Scan for the cell matching the given text and deliver its [X, Y] coordinate at center. 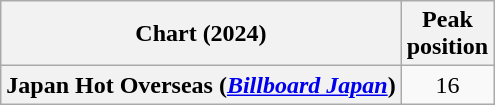
Chart (2024) [201, 34]
Japan Hot Overseas (Billboard Japan) [201, 85]
16 [447, 85]
Peakposition [447, 34]
